Identify which cell holds the provided text, then report its (x, y) central coordinate. 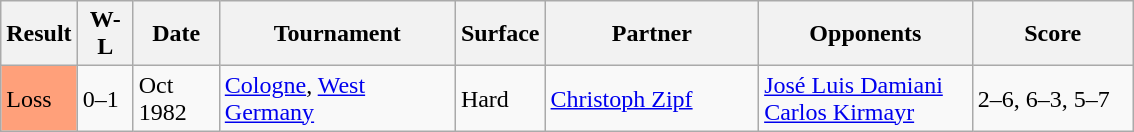
José Luis Damiani Carlos Kirmayr (866, 98)
W-L (105, 34)
2–6, 6–3, 5–7 (1052, 98)
Cologne, West Germany (337, 98)
Opponents (866, 34)
0–1 (105, 98)
Tournament (337, 34)
Surface (500, 34)
Partner (652, 34)
Hard (500, 98)
Score (1052, 34)
Loss (39, 98)
Christoph Zipf (652, 98)
Date (176, 34)
Oct 1982 (176, 98)
Result (39, 34)
